Return (X, Y) of the center of cell containing provided text 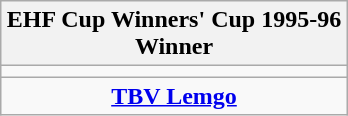
EHF Cup Winners' Cup 1995-96 Winner (174, 34)
TBV Lemgo (174, 96)
